Return (X, Y) of the center of cell containing provided text 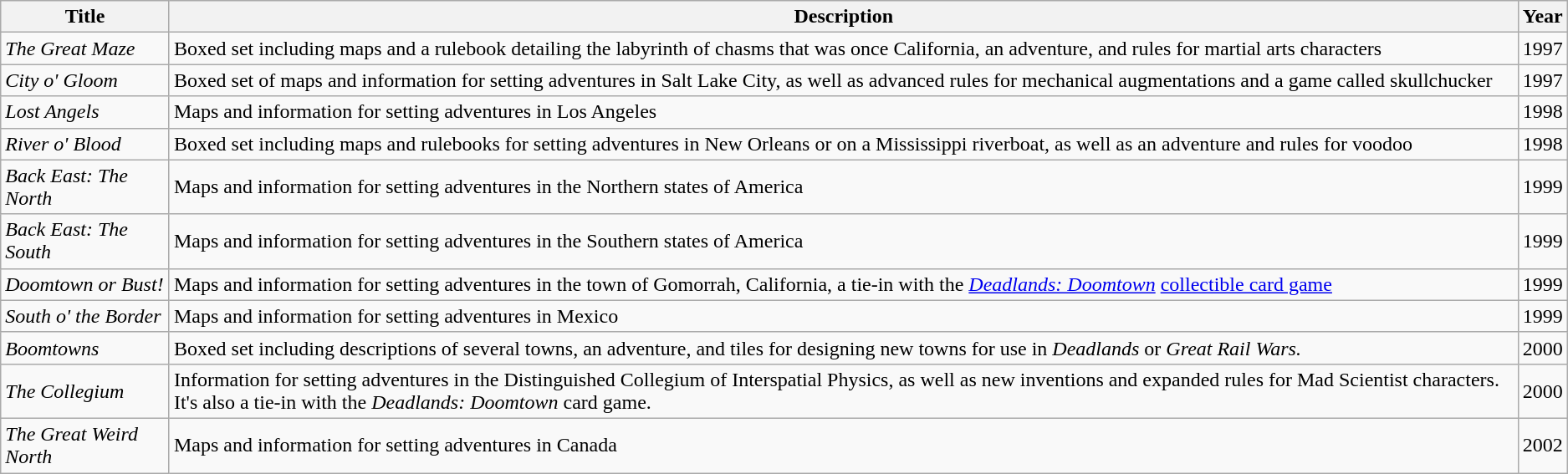
Boomtowns (85, 348)
City o' Gloom (85, 80)
Maps and information for setting adventures in Mexico (843, 316)
Back East: The North (85, 187)
The Great Weird North (85, 445)
Title (85, 17)
2002 (1542, 445)
Doomtown or Bust! (85, 284)
Maps and information for setting adventures in the Northern states of America (843, 187)
Back East: The South (85, 241)
The Collegium (85, 391)
Maps and information for setting adventures in Canada (843, 445)
Maps and information for setting adventures in the Southern states of America (843, 241)
Maps and information for setting adventures in Los Angeles (843, 112)
Maps and information for setting adventures in the town of Gomorrah, California, a tie-in with the Deadlands: Doomtown collectible card game (843, 284)
Description (843, 17)
Boxed set including descriptions of several towns, an adventure, and tiles for designing new towns for use in Deadlands or Great Rail Wars. (843, 348)
The Great Maze (85, 48)
River o' Blood (85, 144)
Lost Angels (85, 112)
South o' the Border (85, 316)
Year (1542, 17)
